Pinpoint the cell where the given text exists, returning its [x, y] midpoint coordinate. 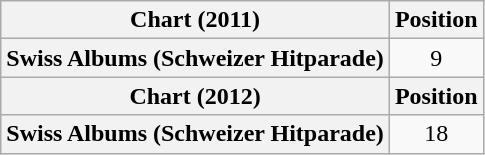
Chart (2012) [196, 96]
18 [436, 134]
Chart (2011) [196, 20]
9 [436, 58]
